Return (X, Y) of the center of cell containing provided text 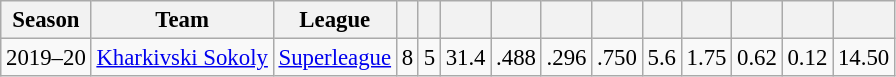
.488 (516, 58)
31.4 (465, 58)
Superleague (334, 58)
14.50 (864, 58)
2019–20 (46, 58)
League (334, 20)
5 (429, 58)
0.62 (757, 58)
0.12 (807, 58)
1.75 (706, 58)
Season (46, 20)
.750 (617, 58)
Team (182, 20)
8 (407, 58)
5.6 (662, 58)
Kharkivski Sokoly (182, 58)
.296 (566, 58)
